Return the [X, Y] coordinate for the center point of the cell that contains the specified text.  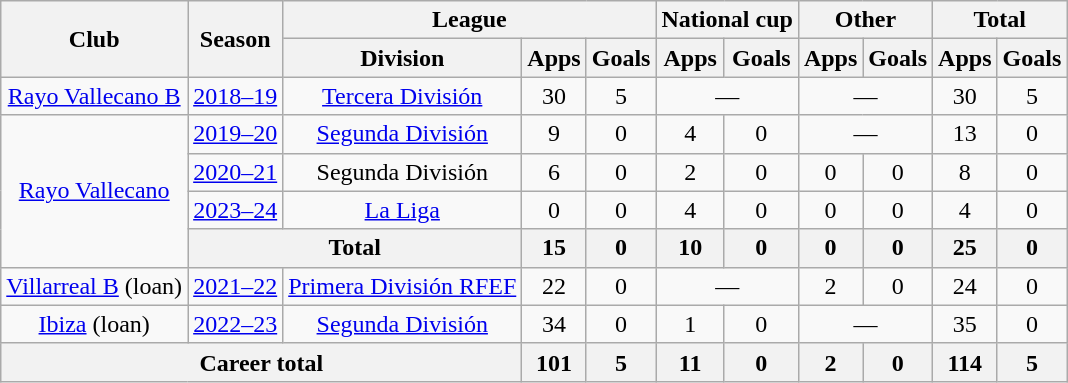
6 [554, 172]
National cup [727, 20]
2020–21 [236, 172]
101 [554, 362]
Rayo Vallecano [94, 191]
League [470, 20]
Career total [262, 362]
Division [402, 58]
1 [690, 324]
Ibiza (loan) [94, 324]
La Liga [402, 210]
35 [965, 324]
Tercera División [402, 96]
2019–20 [236, 134]
2021–22 [236, 286]
9 [554, 134]
2018–19 [236, 96]
22 [554, 286]
Other [865, 20]
2022–23 [236, 324]
Villarreal B (loan) [94, 286]
Rayo Vallecano B [94, 96]
Club [94, 39]
11 [690, 362]
24 [965, 286]
10 [690, 248]
34 [554, 324]
25 [965, 248]
Primera División RFEF [402, 286]
13 [965, 134]
Season [236, 39]
8 [965, 172]
15 [554, 248]
2023–24 [236, 210]
114 [965, 362]
